From the cell containing the given text, extract its center point as [X, Y] coordinate. 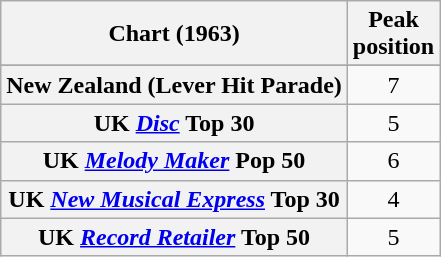
UK Record Retailer Top 50 [174, 237]
7 [393, 85]
UK Melody Maker Pop 50 [174, 161]
UK New Musical Express Top 30 [174, 199]
6 [393, 161]
New Zealand (Lever Hit Parade) [174, 85]
4 [393, 199]
Chart (1963) [174, 34]
Peakposition [393, 34]
UK Disc Top 30 [174, 123]
